Output the (X, Y) coordinate of the center of the cell containing the given text.  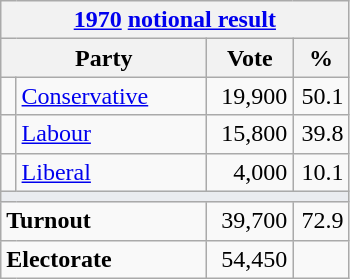
Vote (250, 58)
39,700 (250, 221)
4,000 (250, 172)
Party (104, 58)
19,900 (250, 96)
Labour (112, 134)
Conservative (112, 96)
15,800 (250, 134)
72.9 (321, 221)
Turnout (104, 221)
54,450 (250, 259)
Electorate (104, 259)
39.8 (321, 134)
1970 notional result (175, 20)
50.1 (321, 96)
10.1 (321, 172)
Liberal (112, 172)
% (321, 58)
